Scan for the cell matching the given text and deliver its [X, Y] coordinate at center. 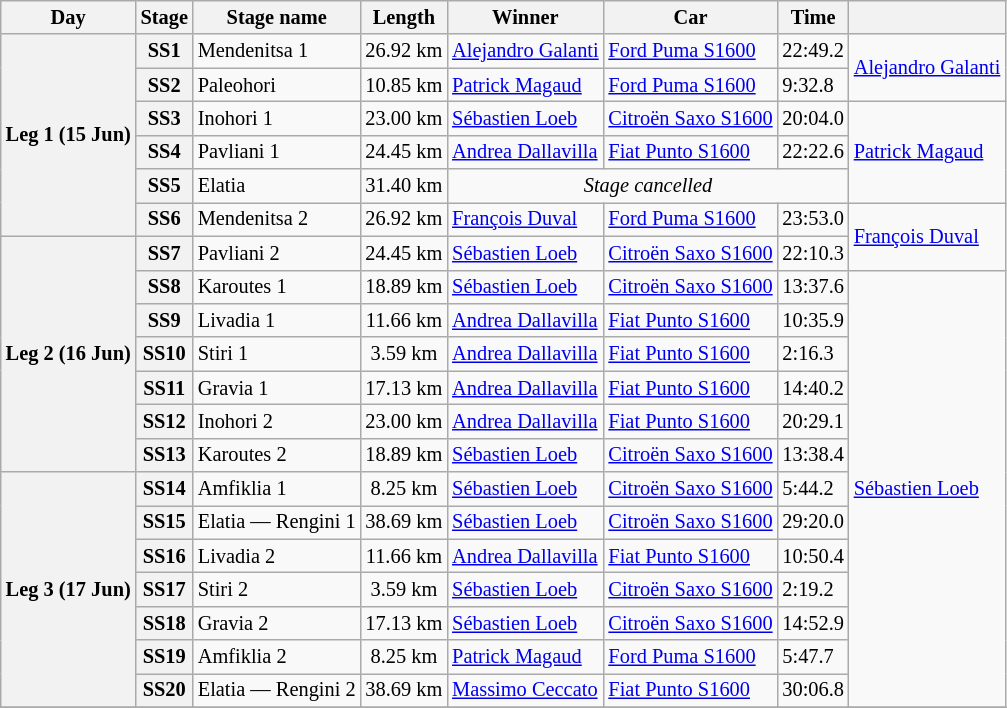
5:44.2 [812, 489]
Gravia 1 [277, 388]
14:40.2 [812, 388]
Paleohori [277, 85]
Mendenitsa 2 [277, 219]
Amfiklia 2 [277, 657]
5:47.7 [812, 657]
22:10.3 [812, 253]
SS14 [164, 489]
Mendenitsa 1 [277, 51]
SS5 [164, 186]
Time [812, 17]
Livadia 1 [277, 320]
SS9 [164, 320]
22:22.6 [812, 152]
Livadia 2 [277, 556]
SS11 [164, 388]
Gravia 2 [277, 623]
Elatia — Rengini 2 [277, 690]
SS1 [164, 51]
Day [68, 17]
13:38.4 [812, 455]
20:29.1 [812, 421]
2:19.2 [812, 589]
SS3 [164, 118]
Leg 2 (16 Jun) [68, 354]
Karoutes 1 [277, 287]
SS4 [164, 152]
20:04.0 [812, 118]
SS2 [164, 85]
22:49.2 [812, 51]
SS17 [164, 589]
SS6 [164, 219]
Stage name [277, 17]
SS18 [164, 623]
30:06.8 [812, 690]
SS15 [164, 522]
10:35.9 [812, 320]
Car [691, 17]
SS7 [164, 253]
Elatia — Rengini 1 [277, 522]
Stage [164, 17]
29:20.0 [812, 522]
SS10 [164, 354]
Inohori 1 [277, 118]
13:37.6 [812, 287]
Winner [525, 17]
Stiri 1 [277, 354]
31.40 km [404, 186]
10:50.4 [812, 556]
Stiri 2 [277, 589]
Pavliani 2 [277, 253]
Pavliani 1 [277, 152]
Massimo Ceccato [525, 690]
Amfiklia 1 [277, 489]
Leg 1 (15 Jun) [68, 135]
2:16.3 [812, 354]
SS19 [164, 657]
Elatia [277, 186]
SS16 [164, 556]
Stage cancelled [648, 186]
SS12 [164, 421]
9:32.8 [812, 85]
Inohori 2 [277, 421]
Length [404, 17]
SS20 [164, 690]
Leg 3 (17 Jun) [68, 590]
SS8 [164, 287]
Karoutes 2 [277, 455]
10.85 km [404, 85]
14:52.9 [812, 623]
SS13 [164, 455]
23:53.0 [812, 219]
